Output the (X, Y) coordinate of the center of the cell containing the given text.  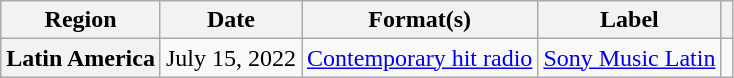
July 15, 2022 (230, 58)
Sony Music Latin (630, 58)
Format(s) (420, 20)
Latin America (81, 58)
Date (230, 20)
Label (630, 20)
Region (81, 20)
Contemporary hit radio (420, 58)
